Detect which cell encompasses the target text, then output its (x, y) center coordinate. 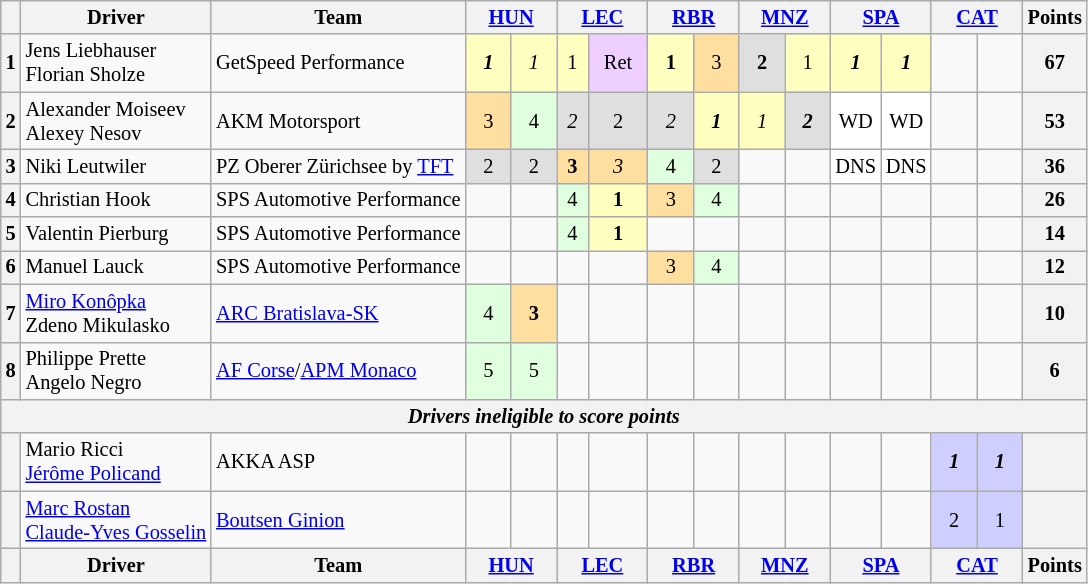
Miro Konôpka Zdeno Mikulasko (116, 313)
10 (1055, 313)
Boutsen Ginion (338, 520)
Manuel Lauck (116, 267)
Mario Ricci Jérôme Policand (116, 462)
ARC Bratislava-SK (338, 313)
Marc Rostan Claude-Yves Gosselin (116, 520)
36 (1055, 166)
Niki Leutwiler (116, 166)
Valentin Pierburg (116, 234)
8 (11, 371)
Alexander Moiseev Alexey Nesov (116, 121)
67 (1055, 63)
Jens Liebhauser Florian Sholze (116, 63)
PZ Oberer Zürichsee by TFT (338, 166)
GetSpeed Performance (338, 63)
7 (11, 313)
Ret (618, 63)
AF Corse/APM Monaco (338, 371)
53 (1055, 121)
26 (1055, 200)
14 (1055, 234)
Christian Hook (116, 200)
12 (1055, 267)
AKKA ASP (338, 462)
AKM Motorsport (338, 121)
Philippe Prette Angelo Negro (116, 371)
Drivers ineligible to score points (544, 416)
